Pinpoint the cell where the given text exists, returning its [x, y] midpoint coordinate. 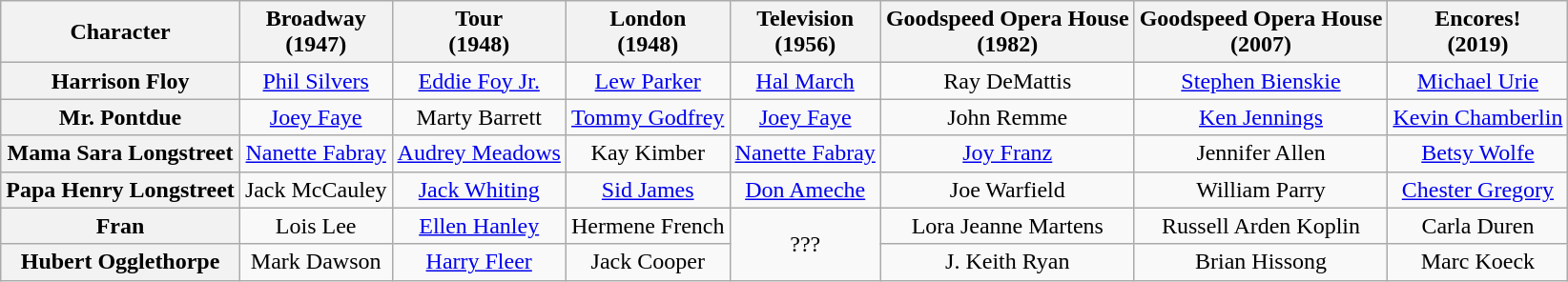
J. Keith Ryan [1007, 262]
Television(1956) [805, 32]
??? [805, 244]
Goodspeed Opera House(2007) [1261, 32]
Betsy Wolfe [1478, 153]
Jack Whiting [479, 190]
Papa Henry Longstreet [120, 190]
Carla Duren [1478, 226]
Goodspeed Opera House(1982) [1007, 32]
Tour(1948) [479, 32]
Mark Dawson [316, 262]
Hal March [805, 81]
Harry Fleer [479, 262]
Michael Urie [1478, 81]
Russell Arden Koplin [1261, 226]
Harrison Floy [120, 81]
Kevin Chamberlin [1478, 117]
Lois Lee [316, 226]
Stephen Bienskie [1261, 81]
Audrey Meadows [479, 153]
Ray DeMattis [1007, 81]
Jack McCauley [316, 190]
Mama Sara Longstreet [120, 153]
Jennifer Allen [1261, 153]
Don Ameche [805, 190]
Marc Koeck [1478, 262]
Sid James [648, 190]
Marty Barrett [479, 117]
Broadway(1947) [316, 32]
John Remme [1007, 117]
Chester Gregory [1478, 190]
Hermene French [648, 226]
Encores!(2019) [1478, 32]
Ken Jennings [1261, 117]
Phil Silvers [316, 81]
Ellen Hanley [479, 226]
Hubert Ogglethorpe [120, 262]
Tommy Godfrey [648, 117]
Mr. Pontdue [120, 117]
William Parry [1261, 190]
Joe Warfield [1007, 190]
Fran [120, 226]
London(1948) [648, 32]
Eddie Foy Jr. [479, 81]
Lew Parker [648, 81]
Kay Kimber [648, 153]
Jack Cooper [648, 262]
Joy Franz [1007, 153]
Character [120, 32]
Brian Hissong [1261, 262]
Lora Jeanne Martens [1007, 226]
